Return the (X, Y) coordinate for the center point of the cell that contains the specified text.  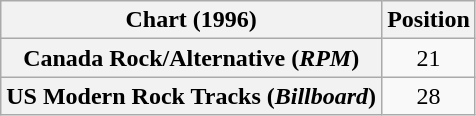
28 (429, 96)
Chart (1996) (192, 20)
21 (429, 58)
US Modern Rock Tracks (Billboard) (192, 96)
Position (429, 20)
Canada Rock/Alternative (RPM) (192, 58)
